For the text-containing cell, return its midpoint in [X, Y] coordinate format. 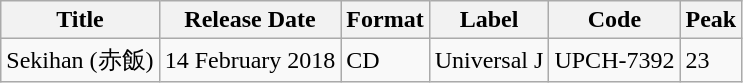
UPCH-7392 [614, 60]
Label [489, 20]
Release Date [250, 20]
Peak [711, 20]
Universal J [489, 60]
Title [80, 20]
Sekihan (赤飯) [80, 60]
23 [711, 60]
Code [614, 20]
CD [385, 60]
14 February 2018 [250, 60]
Format [385, 20]
